Pinpoint the cell where the given text exists, returning its [X, Y] midpoint coordinate. 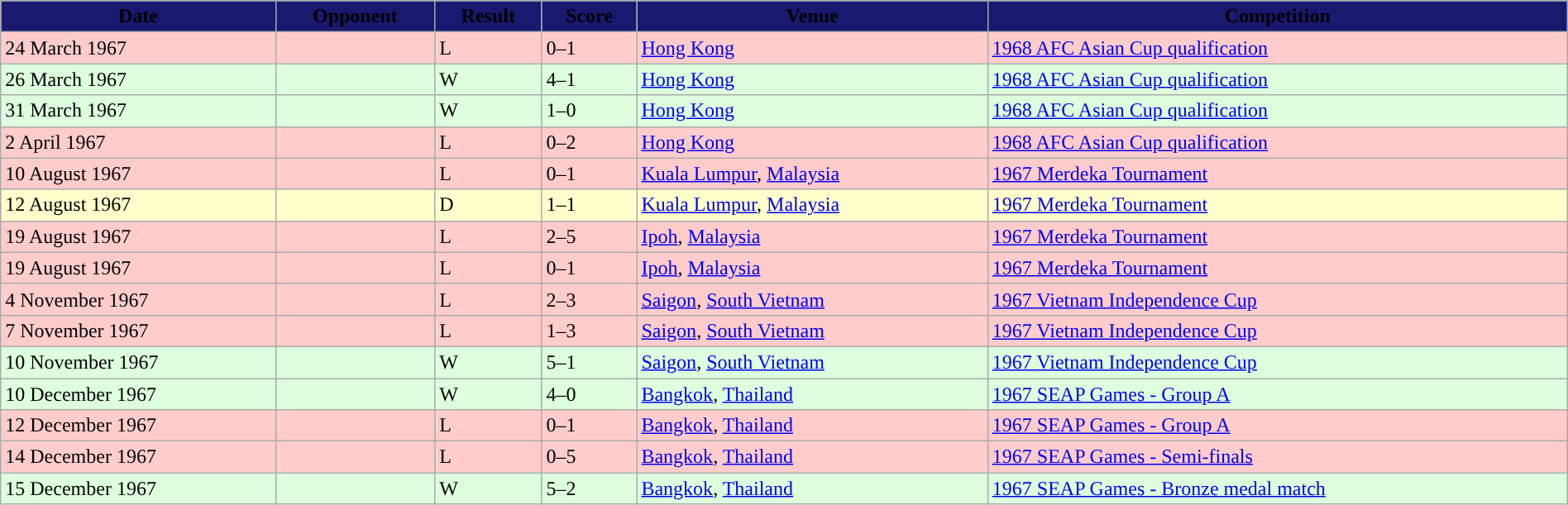
7 November 1967 [138, 331]
4–1 [589, 79]
1–3 [589, 331]
Opponent [356, 17]
0–5 [589, 457]
12 August 1967 [138, 205]
Date [138, 17]
24 March 1967 [138, 48]
2–5 [589, 236]
Competition [1277, 17]
5–1 [589, 362]
1967 SEAP Games - Semi-finals [1277, 457]
1967 SEAP Games - Bronze medal match [1277, 488]
Venue [812, 17]
2 April 1967 [138, 142]
5–2 [589, 488]
10 August 1967 [138, 174]
31 March 1967 [138, 111]
14 December 1967 [138, 457]
26 March 1967 [138, 79]
15 December 1967 [138, 488]
D [488, 205]
4 November 1967 [138, 299]
4–0 [589, 394]
Result [488, 17]
12 December 1967 [138, 426]
1–1 [589, 205]
10 November 1967 [138, 362]
2–3 [589, 299]
10 December 1967 [138, 394]
1–0 [589, 111]
0–2 [589, 142]
Score [589, 17]
